Search for the cell housing the specified text and yield its [X, Y] center coordinate. 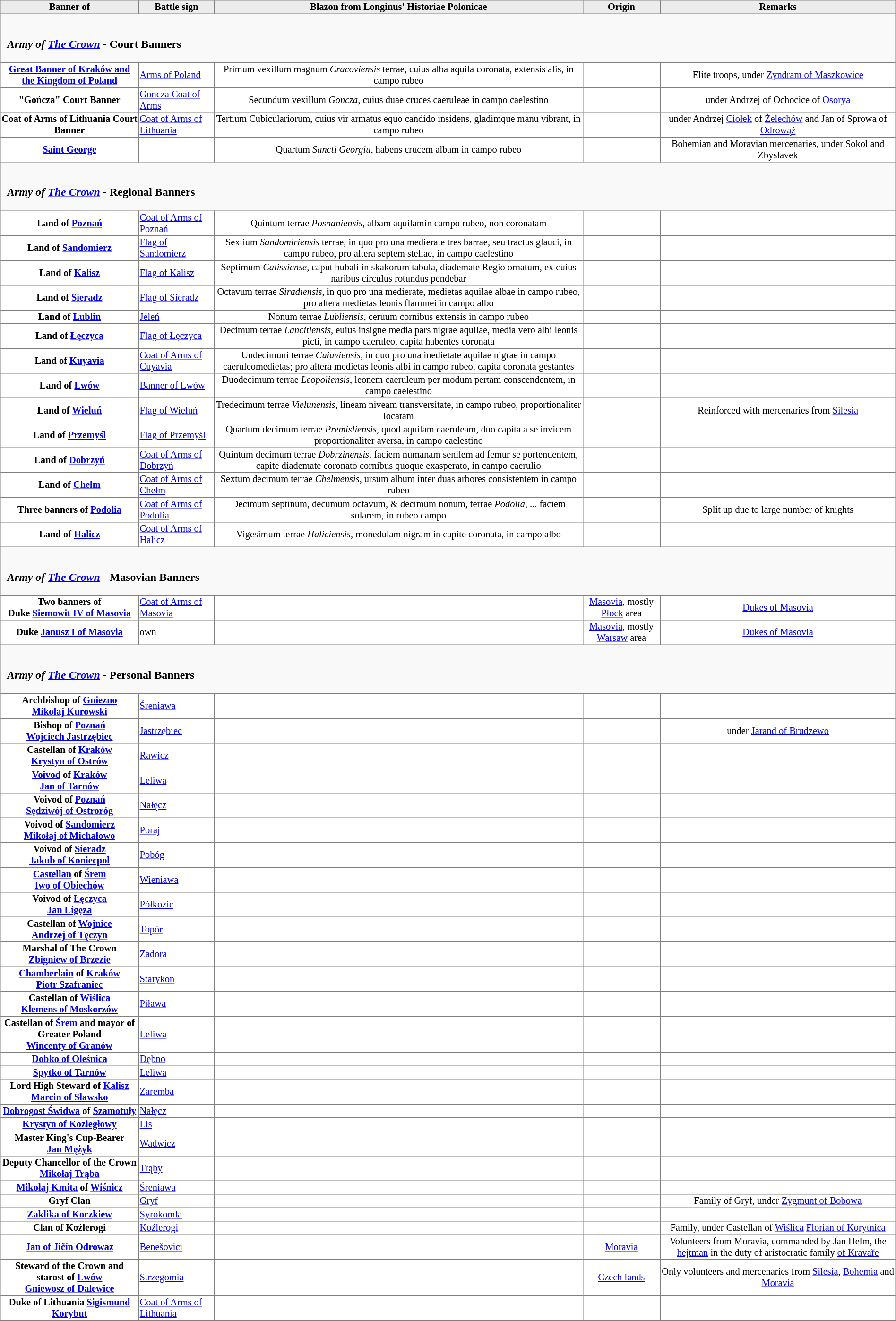
Krystyn of Koziegłowy [70, 1124]
Benešovici [176, 1247]
Voivod of Sandomierz Mikołaj of Michałowo [70, 830]
Marshal of The Crown Zbigniew of Brzezie [70, 954]
Blazon from Longinus' Historiae Polonicae [399, 7]
Gryf Clan [70, 1201]
Castellan of Śrem Iwo of Obiechów [70, 880]
own [176, 632]
Castellan of Wojnice Andrzej of Tęczyn [70, 930]
Poraj [176, 830]
Chamberlain of Kraków Piotr Szafraniec [70, 979]
Secundum vexillum Goncza, cuius duae cruces caeruleae in campo caelestino [399, 100]
Coat of Arms of Chełm [176, 484]
Topór [176, 930]
Land of Lublin [70, 317]
Steward of the Crown and starost of LwówGniewosz of Dalewice [70, 1278]
Split up due to large number of knights [778, 509]
Land of Wieluń [70, 410]
Nonum terrae Lubliensis, ceruum cornibus extensis in campo rubeo [399, 317]
Land of Sieradz [70, 297]
Coat of Arms of Cuyavia [176, 361]
Vigesimum terrae Haliciensis, monedulam nigram in capite coronata, in campo albo [399, 534]
Land of Przemyśl [70, 435]
Dobko of Oleśnica [70, 1059]
Flag of Łęczyca [176, 336]
Family, under Castellan of Wiślica Florian of Korytnica [778, 1228]
Lord High Steward of Kalisz Marcin of Sławsko [70, 1092]
Septimum Calissiense, caput bubali in skakorum tabula, diademate Regio ornatum, ex cuius naribus circulus rotundus pendebar [399, 273]
Jeleń [176, 317]
Flag of Sieradz [176, 297]
Starykoń [176, 979]
Tertium Cubiculariorum, cuius vir armatus equo candido insidens, gladimque manu vibrant, in campo rubeo [399, 124]
Banner of [70, 7]
under Andrzej Ciołek of Żelechów and Jan of Sprowa of Odrowąż [778, 124]
Coat of Arms of Poznań [176, 223]
Coat of Arms of Lithuania Court Banner [70, 124]
Land of Halicz [70, 534]
Bohemian and Moravian mercenaries, under Sokol and Zbyslavek [778, 149]
Dobrogost Świdwa of Szamotuły [70, 1111]
Piława [176, 1004]
Koźlerogi [176, 1228]
Coat of Arms of Podolia [176, 509]
Land of Poznań [70, 223]
Voivod of Poznań Sędziwój of Ostroróg [70, 805]
Tredecimum terrae Vielunensis, lineam niveam transversitate, in campo rubeo, proportionaliter locatam [399, 410]
Clan of Koźlerogi [70, 1228]
Decimum septinum, decumum octavum, & decimum nonum, terrae Podolia, ... faciem solarem, in rubeo campo [399, 509]
under Jarand of Brudzewo [778, 731]
Quintum terrae Posnaniensis, albam aquilamin campo rubeo, non coronatam [399, 223]
Deputy Chancellor of the Crown Mikołaj Trąba [70, 1168]
Only volunteers and mercenaries from Silesia, Bohemia and Moravia [778, 1278]
Zaremba [176, 1092]
Great Banner of Kraków and the Kingdom of Poland [70, 75]
Family of Gryf, under Zygmunt of Bobowa [778, 1201]
Elite troops, under Zyndram of Maszkowice [778, 75]
Bishop of Poznań Wojciech Jastrzębiec [70, 731]
under Andrzej of Ochocice of Osorya [778, 100]
Primum vexillum magnum Cracoviensis terrae, cuius alba aquila coronata, extensis alis, in campo rubeo [399, 75]
Flag of Kalisz [176, 273]
Sextum decimum terrae Chelmensis, ursum album inter duas arbores consistentem in campo rubeo [399, 484]
Quartum decimum terrae Premisliensis, quod aquilam caeruleam, duo capita a se invicem proportionaliter aversa, in campo caelestino [399, 435]
Army of The Crown - Regional Banners [448, 186]
Lis [176, 1124]
Jastrzębiec [176, 731]
Army of The Crown - Court Banners [448, 38]
Battle sign [176, 7]
Rawicz [176, 756]
Two banners of Duke Siemowit IV of Masovia [70, 608]
Army of The Crown - Personal Banners [448, 669]
Coat of Arms of Masovia [176, 608]
Wadwicz [176, 1144]
Coat of Arms of Dobrzyń [176, 460]
Pobóg [176, 855]
Origin [621, 7]
Castellan of Wiślica Klemens of Moskorzów [70, 1004]
Voivod of Łęczyca Jan Ligęza [70, 905]
Land of Chełm [70, 484]
Masovia, mostly Płock area [621, 608]
Land of Kalisz [70, 273]
Reinforced with mercenaries from Silesia [778, 410]
Voivod of Kraków Jan of Tarnów [70, 781]
Flag of Przemyśl [176, 435]
Czech lands [621, 1278]
Duke of Lithuania Sigismund Korybut [70, 1308]
Jan of Jičín Odrowaz [70, 1247]
Goncza Coat of Arms [176, 100]
Flag of Wieluń [176, 410]
Master King's Cup-Bearer Jan Mężyk [70, 1144]
Zadora [176, 954]
Volunteers from Moravia, commanded by Jan Helm, the hejtman in the duty of aristocratic family of Kravaře [778, 1247]
Flag of Sandomierz [176, 248]
"Gończa" Court Banner [70, 100]
Land of Kuyavia [70, 361]
Zaklika of Korzkiew [70, 1215]
Duodecimum terrae Leopoliensis, leonem caeruleum per modum pertam conscendentem, in campo caelestino [399, 385]
Land of Lwów [70, 385]
Three banners of Podolia [70, 509]
Wieniawa [176, 880]
Remarks [778, 7]
Land of Dobrzyń [70, 460]
Coat of Arms of Halicz [176, 534]
Trąby [176, 1168]
Castellan of Śrem and mayor of Greater Poland Wincenty of Granów [70, 1035]
Land of Sandomierz [70, 248]
Arms of Poland [176, 75]
Półkozic [176, 905]
Gryf [176, 1201]
Castellan of Kraków Krystyn of Ostrów [70, 756]
Masovia, mostly Warsaw area [621, 632]
Decimum terrae Lancitiensis, euius insigne media pars nigrae aquilae, media vero albi leonis picti, in campo caeruleo, capita habentes coronata [399, 336]
Moravia [621, 1247]
Land of Łęczyca [70, 336]
Mikołaj Kmita of Wiśnicz [70, 1188]
Syrokomla [176, 1215]
Army of The Crown - Masovian Banners [448, 571]
Spytko of Tarnów [70, 1073]
Quartum Sancti Georgiu, habens crucem albam in campo rubeo [399, 149]
Saint George [70, 149]
Archbishop of Gniezno Mikołaj Kurowski [70, 706]
Strzegomia [176, 1278]
Voivod of Sieradz Jakub of Koniecpol [70, 855]
Dębno [176, 1059]
Duke Janusz I of Masovia [70, 632]
Octavum terrae Siradiensis, in quo pro una medierate, medietas aquilae albae in campo rubeo, pro altera medietas leonis flammei in campo albo [399, 297]
Banner of Lwów [176, 385]
